From the cell containing the given text, extract its center point as (X, Y) coordinate. 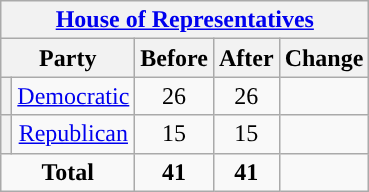
Democratic (74, 96)
After (246, 58)
Republican (74, 134)
Party (68, 58)
Total (68, 172)
Before (174, 58)
House of Representatives (185, 20)
Change (324, 58)
